Return the [X, Y] coordinate for the center point of the cell that contains the specified text.  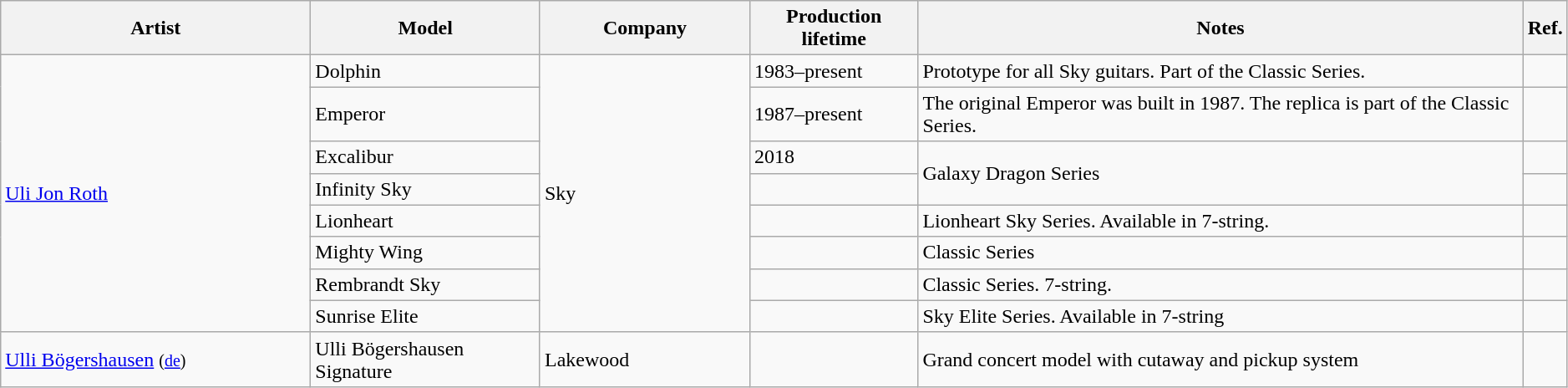
Artist [155, 28]
1983–present [834, 71]
1987–present [834, 114]
2018 [834, 157]
Classic Series. 7-string. [1220, 284]
Lionheart Sky Series. Available in 7-string. [1220, 221]
Grand concert model with cutaway and pickup system [1220, 360]
Ref. [1545, 28]
Production lifetime [834, 28]
The original Emperor was built in 1987. The replica is part of the Classic Series. [1220, 114]
Lakewood [645, 360]
Notes [1220, 28]
Ulli Bögershausen Signature [426, 360]
Sky [645, 194]
Uli Jon Roth [155, 194]
Sunrise Elite [426, 316]
Ulli Bögershausen (de) [155, 360]
Company [645, 28]
Emperor [426, 114]
Sky Elite Series. Available in 7-string [1220, 316]
Classic Series [1220, 253]
Infinity Sky [426, 189]
Mighty Wing [426, 253]
Prototype for all Sky guitars. Part of the Classic Series. [1220, 71]
Model [426, 28]
Excalibur [426, 157]
Rembrandt Sky [426, 284]
Lionheart [426, 221]
Galaxy Dragon Series [1220, 173]
Dolphin [426, 71]
